Return [x, y] of the center of cell containing provided text 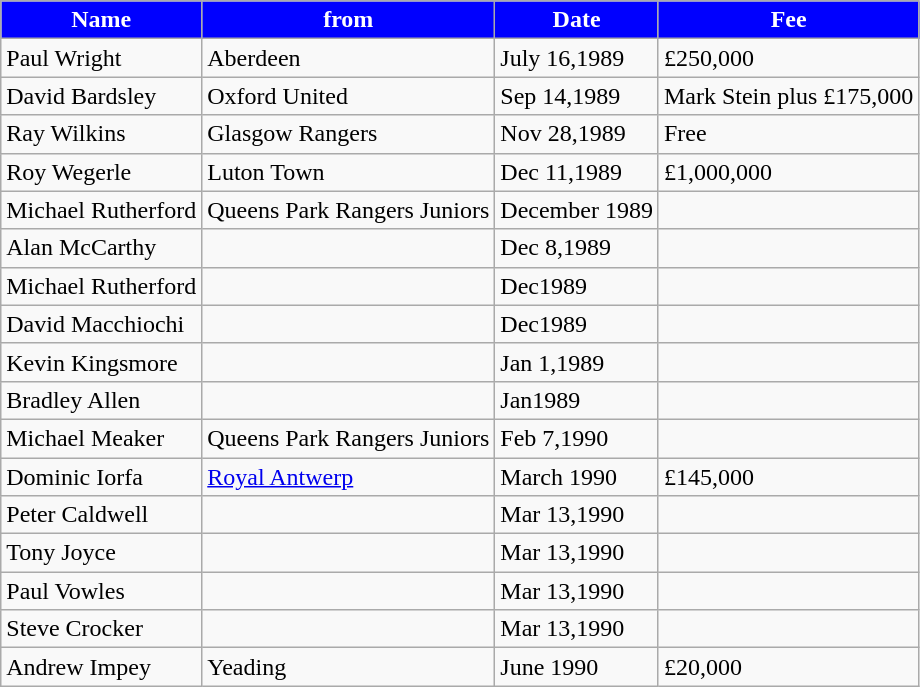
June 1990 [577, 667]
Name [102, 20]
Feb 7,1990 [577, 438]
Ray Wilkins [102, 134]
Fee [788, 20]
Bradley Allen [102, 400]
Jan 1,1989 [577, 362]
Mark Stein plus £175,000 [788, 96]
Roy Wegerle [102, 172]
December 1989 [577, 210]
Oxford United [348, 96]
Jan1989 [577, 400]
Luton Town [348, 172]
Tony Joyce [102, 553]
Glasgow Rangers [348, 134]
July 16,1989 [577, 58]
David Bardsley [102, 96]
Kevin Kingsmore [102, 362]
£145,000 [788, 477]
Yeading [348, 667]
Date [577, 20]
Nov 28,1989 [577, 134]
from [348, 20]
Michael Meaker [102, 438]
£250,000 [788, 58]
Aberdeen [348, 58]
Free [788, 134]
Paul Vowles [102, 591]
Peter Caldwell [102, 515]
Andrew Impey [102, 667]
Alan McCarthy [102, 248]
Dec 8,1989 [577, 248]
Royal Antwerp [348, 477]
David Macchiochi [102, 324]
Dec 11,1989 [577, 172]
March 1990 [577, 477]
Steve Crocker [102, 629]
Dominic Iorfa [102, 477]
£20,000 [788, 667]
£1,000,000 [788, 172]
Sep 14,1989 [577, 96]
Paul Wright [102, 58]
